Determine the [X, Y] coordinate at the center of the cell enclosing the given text.  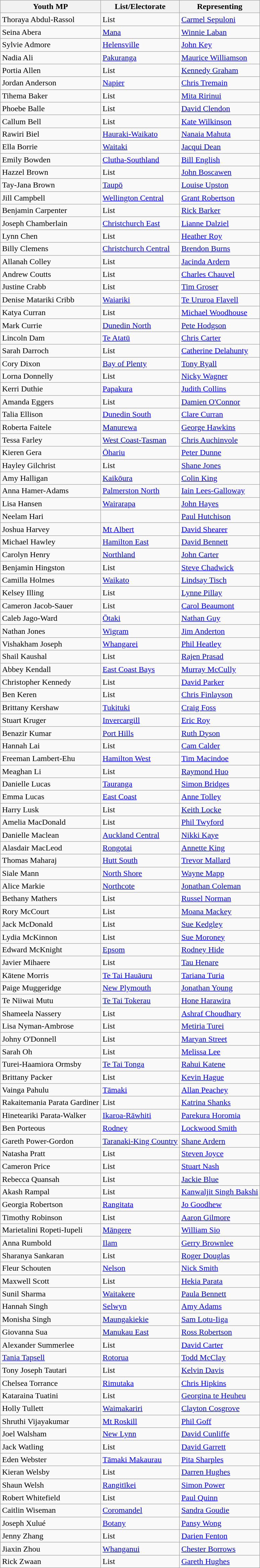
Te Tai Hauāuru [140, 975]
Amy Adams [220, 1306]
Bethany Mathers [51, 899]
Mt Albert [140, 529]
Lisa Nyman-Ambrose [51, 1026]
Tessa Farley [51, 440]
Javier Mihaere [51, 962]
Johny O'Donnell [51, 1039]
Christchurch East [140, 223]
Damien O'Connor [220, 402]
Cameron Jacob-Sauer [51, 606]
Danielle Maclean [51, 835]
Tau Henare [220, 962]
Jacqui Dean [220, 147]
Paul Quinn [220, 1498]
Kate Wilkinson [220, 121]
Jonathan Coleman [220, 886]
Justine Crabb [51, 287]
Manukau East [140, 1332]
Abbey Kendall [51, 669]
Georgia Robertson [51, 1205]
Maurice Williamson [220, 58]
Mark Currie [51, 325]
Christchurch Central [140, 249]
Vishakham Joseph [51, 644]
Amelia MacDonald [51, 822]
Lynn Chen [51, 236]
Tay-Jana Brown [51, 185]
Emily Bowden [51, 160]
Jack McDonald [51, 924]
Ashraf Choudhary [220, 1014]
Northland [140, 554]
Gerry Brownlee [220, 1243]
Rotorua [140, 1357]
Rakaitemania Parata Gardiner [51, 1103]
Winnie Laban [220, 32]
Ross Robertson [220, 1332]
Raymond Huo [220, 771]
Vainga Pahulu [51, 1090]
Tim Macindoe [220, 758]
Ben Keren [51, 695]
North Shore [140, 873]
Ōtaki [140, 618]
Epsom [140, 950]
Cam Calder [220, 746]
Chelsea Torrance [51, 1383]
Waitakere [140, 1294]
Charles Chauvel [220, 274]
Clutha-Southland [140, 160]
Bay of Plenty [140, 363]
Jo Goodhew [220, 1205]
Invercargill [140, 720]
Kanwaljit Singh Bakshi [220, 1192]
Hamilton East [140, 542]
Stuart Nash [220, 1166]
Benjamin Hingston [51, 568]
Kātene Morris [51, 975]
Bill English [220, 160]
Waitaki [140, 147]
Maungakiekie [140, 1319]
George Hawkins [220, 427]
Māngere [140, 1230]
Dunedin South [140, 415]
Rick Barker [220, 211]
List/Electorate [140, 7]
Hamilton West [140, 758]
Paige Muggeridge [51, 988]
Jackie Blue [220, 1179]
Rodney [140, 1128]
Chris Tremain [220, 83]
Thoraya Abdul-Rassol [51, 19]
Sunil Sharma [51, 1294]
Alice Markie [51, 886]
Shaun Welsh [51, 1485]
Siale Mann [51, 873]
Cory Dixon [51, 363]
East Coast [140, 797]
Joseph Chamberlain [51, 223]
Jenny Zhang [51, 1536]
Kataraina Tuatini [51, 1396]
Andrew Coutts [51, 274]
Selwyn [140, 1306]
Metiria Turei [220, 1026]
Alexander Summerlee [51, 1345]
Sylvie Admore [51, 45]
Tania Tapsell [51, 1357]
Rodney Hide [220, 950]
Mt Roskill [140, 1421]
Turei-Haamiora Ormsby [51, 1064]
Darren Hughes [220, 1472]
Nathan Jones [51, 631]
Edward McKnight [51, 950]
Monisha Singh [51, 1319]
Tony Ryall [220, 363]
Chris Hipkins [220, 1383]
Clayton Cosgrove [220, 1409]
Danielle Lucas [51, 784]
Clare Curran [220, 415]
Portia Allen [51, 70]
Grant Robertson [220, 198]
Cameron Price [51, 1166]
Carmel Sepuloni [220, 19]
Trevor Mallard [220, 861]
Chris Carter [220, 338]
Pete Hodgson [220, 325]
Nelson [140, 1268]
Darien Fenton [220, 1536]
Craig Foss [220, 707]
Sarah Darroch [51, 351]
Shane Jones [220, 465]
Representing [220, 7]
Brendon Burns [220, 249]
Hauraki-Waikato [140, 134]
Paula Bennett [220, 1294]
Kelsey Illing [51, 593]
Shruthi Vijayakumar [51, 1421]
Georgina te Heuheu [220, 1396]
Dunedin North [140, 325]
Benjamin Carpenter [51, 211]
Eric Roy [220, 720]
Ruth Dyson [220, 733]
Holly Tullett [51, 1409]
Camilla Holmes [51, 580]
Tukituki [140, 707]
Port Hills [140, 733]
David Bennett [220, 542]
Allanah Colley [51, 262]
Jonathan Young [220, 988]
Nick Smith [220, 1268]
Marietalini Ropeti-Iupeli [51, 1230]
Stuart Kruger [51, 720]
Lorna Donnelly [51, 376]
Gareth Power-Gordon [51, 1141]
Colin King [220, 478]
Tihema Baker [51, 96]
Waiariki [140, 300]
Caleb Jago-Ward [51, 618]
Waikato [140, 580]
Papakura [140, 389]
Amy Halligan [51, 478]
Te Atatū [140, 338]
Denise Matariki Cribb [51, 300]
Caitlin Wiseman [51, 1510]
Waimakariri [140, 1409]
Nanaia Mahuta [220, 134]
Wigram [140, 631]
Kieran Welsby [51, 1472]
John Boscawen [220, 172]
Brittany Packer [51, 1077]
Rimutaka [140, 1383]
Te Ururoa Flavell [220, 300]
William Sio [220, 1230]
Joseph Xulué [51, 1523]
Ben Porteous [51, 1128]
David Shearer [220, 529]
Kieren Gera [51, 453]
Carol Beaumont [220, 606]
Rawiri Biel [51, 134]
Lydia McKinnon [51, 937]
Annette King [220, 848]
Sue Kedgley [220, 924]
Carolyn Henry [51, 554]
Katrina Shanks [220, 1103]
Jack Watling [51, 1447]
Rongotai [140, 848]
Tāmaki Makaurau [140, 1460]
Hannah Lai [51, 746]
Fleur Schouten [51, 1268]
Shail Kaushal [51, 657]
Wayne Mapp [220, 873]
Timothy Robinson [51, 1217]
East Coast Bays [140, 669]
Anna Rumbold [51, 1243]
Judith Collins [220, 389]
Hutt South [140, 861]
Chris Auchinvole [220, 440]
Nicky Wagner [220, 376]
Phil Twyford [220, 822]
Whangarei [140, 644]
Todd McClay [220, 1357]
Pita Sharples [220, 1460]
Parekura Horomia [220, 1115]
Natasha Pratt [51, 1153]
Rory McCourt [51, 911]
Taranaki-King Country [140, 1141]
Peter Dunne [220, 453]
Benazir Kumar [51, 733]
Anne Tolley [220, 797]
Kevin Hague [220, 1077]
Ōhariu [140, 453]
Lindsay Tisch [220, 580]
Nathan Guy [220, 618]
Rebecca Quansah [51, 1179]
Billy Clemens [51, 249]
Heather Roy [220, 236]
Meaghan Li [51, 771]
Eden Webster [51, 1460]
Kelvin Davis [220, 1370]
Gareth Hughes [220, 1561]
Te Tai Tokerau [140, 1001]
New Plymouth [140, 988]
Wellington Central [140, 198]
New Lynn [140, 1434]
Freeman Lambert-Ehu [51, 758]
Michael Woodhouse [220, 312]
Keith Locke [220, 810]
Te Tai Tonga [140, 1064]
Paul Hutchison [220, 516]
Christopher Kennedy [51, 682]
Pakuranga [140, 58]
Pansy Wong [220, 1523]
Tauranga [140, 784]
Sharanya Sankaran [51, 1256]
Lisa Hansen [51, 504]
Tariana Turia [220, 975]
Jill Campbell [51, 198]
David Parker [220, 682]
Jordan Anderson [51, 83]
Alasdair MacLeod [51, 848]
Sam Lotu-Iiga [220, 1319]
Louise Upston [220, 185]
Jim Anderton [220, 631]
Seina Abera [51, 32]
Mana [140, 32]
Joshua Harvey [51, 529]
Maxwell Scott [51, 1281]
Lincoln Dam [51, 338]
Steve Chadwick [220, 568]
Simon Bridges [220, 784]
David Carter [220, 1345]
John Carter [220, 554]
West Coast-Tasman [140, 440]
Phil Heatley [220, 644]
Iain Lees-Galloway [220, 491]
Murray McCully [220, 669]
Aaron Gilmore [220, 1217]
Chris Finlayson [220, 695]
Jiaxin Zhou [51, 1549]
Hekia Parata [220, 1281]
Rahui Katene [220, 1064]
Simon Power [220, 1485]
Russel Norman [220, 899]
Lianne Dalziel [220, 223]
David Cunliffe [220, 1434]
Kaikōura [140, 478]
Allan Peachey [220, 1090]
Te Niiwai Mutu [51, 1001]
Rajen Prasad [220, 657]
Whanganui [140, 1549]
Botany [140, 1523]
Northcote [140, 886]
Brittany Kershaw [51, 707]
Auckland Central [140, 835]
Ella Borrie [51, 147]
Hineteariki Parata-Walker [51, 1115]
Hannah Singh [51, 1306]
Talia Ellison [51, 415]
Phil Goff [220, 1421]
Chester Borrows [220, 1549]
John Key [220, 45]
Neelam Hari [51, 516]
Maryan Street [220, 1039]
Wairarapa [140, 504]
Robert Whitefield [51, 1498]
Tāmaki [140, 1090]
Manurewa [140, 427]
Callum Bell [51, 121]
Katya Curran [51, 312]
Hazzel Brown [51, 172]
Rangitīkei [140, 1485]
Michael Hawley [51, 542]
Moana Mackey [220, 911]
Nadia Ali [51, 58]
Roberta Faitele [51, 427]
Melissa Lee [220, 1052]
Joel Walsham [51, 1434]
Helensville [140, 45]
Hone Harawira [220, 1001]
Kerri Duthie [51, 389]
Harry Lusk [51, 810]
Sandra Goudie [220, 1510]
Sue Moroney [220, 937]
Tony Joseph Tautari [51, 1370]
Ikaroa-Rāwhiti [140, 1115]
Emma Lucas [51, 797]
David Clendon [220, 108]
Coromandel [140, 1510]
Shane Ardern [220, 1141]
Tim Groser [220, 287]
Hayley Gilchrist [51, 465]
Steven Joyce [220, 1153]
Ilam [140, 1243]
Akash Rampal [51, 1192]
Napier [140, 83]
Catherine Delahunty [220, 351]
Lockwood Smith [220, 1128]
Shameela Nassery [51, 1014]
Kennedy Graham [220, 70]
Anna Hamer-Adams [51, 491]
Mita Ririnui [220, 96]
Phoebe Balle [51, 108]
Rangitata [140, 1205]
Taupō [140, 185]
Rick Zwaan [51, 1561]
Jacinda Ardern [220, 262]
Amanda Eggers [51, 402]
Lynne Pillay [220, 593]
Roger Douglas [220, 1256]
Palmerston North [140, 491]
Thomas Maharaj [51, 861]
Sarah Oh [51, 1052]
Youth MP [51, 7]
Giovanna Sua [51, 1332]
John Hayes [220, 504]
Nikki Kaye [220, 835]
David Garrett [220, 1447]
